Search for the cell housing the specified text and yield its (X, Y) center coordinate. 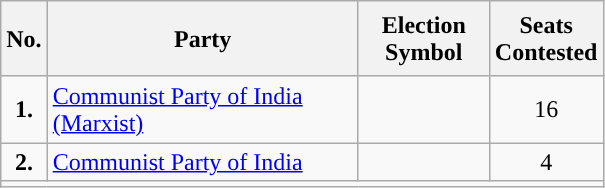
4 (546, 162)
Communist Party of India (202, 162)
Seats Contested (546, 38)
1. (24, 110)
16 (546, 110)
Election Symbol (424, 38)
Party (202, 38)
No. (24, 38)
2. (24, 162)
Communist Party of India (Marxist) (202, 110)
